Identify which cell holds the provided text, then report its [x, y] central coordinate. 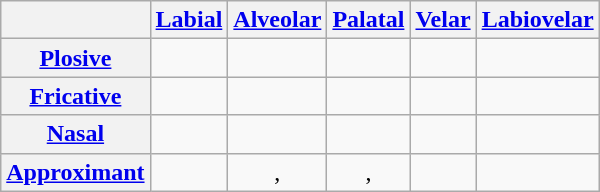
Labial [189, 20]
Velar [443, 20]
Approximant [76, 172]
Labiovelar [538, 20]
Alveolar [278, 20]
Nasal [76, 134]
Palatal [368, 20]
Fricative [76, 96]
Plosive [76, 58]
